Search for the cell housing the specified text and yield its [x, y] center coordinate. 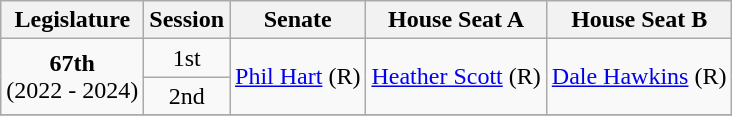
Dale Hawkins (R) [639, 77]
2nd [187, 96]
Senate [298, 20]
67th (2022 - 2024) [72, 77]
Heather Scott (R) [456, 77]
Phil Hart (R) [298, 77]
House Seat A [456, 20]
Legislature [72, 20]
House Seat B [639, 20]
1st [187, 58]
Session [187, 20]
